Find where the given text appears and provide that cell's center as (x, y) coordinate. 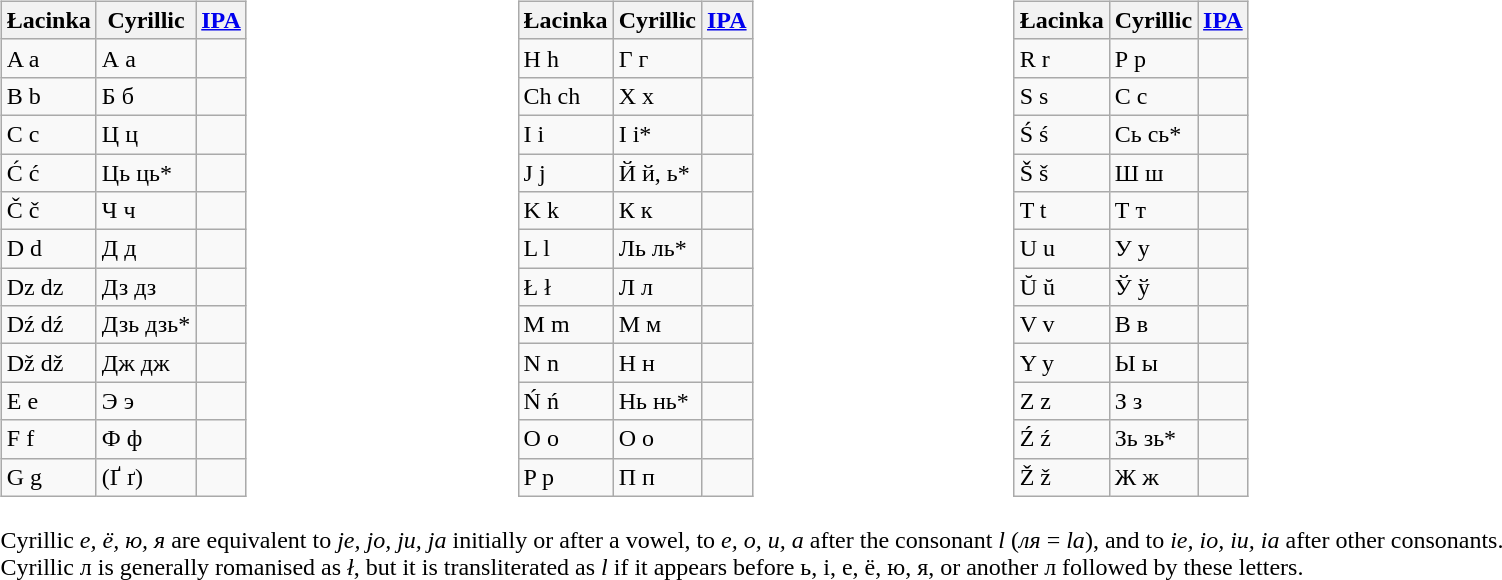
I i (566, 134)
Ž ž (1062, 477)
M m (566, 325)
G g (48, 477)
Зь зь* (1153, 439)
К к (657, 211)
І і* (657, 134)
Ш ш (1153, 173)
Дз дз (146, 287)
K k (566, 211)
У у (1153, 249)
Ж ж (1153, 477)
L l (566, 249)
Сь сь* (1153, 134)
F f (48, 439)
N n (566, 363)
Ц ц (146, 134)
D d (48, 249)
Ль ль* (657, 249)
H h (566, 58)
B b (48, 96)
Й й, ь* (657, 173)
J j (566, 173)
Ś ś (1062, 134)
В в (1153, 325)
Дж дж (146, 363)
М м (657, 325)
Ф ф (146, 439)
Dz dz (48, 287)
S s (1062, 96)
R r (1062, 58)
Ць ць* (146, 173)
U u (1062, 249)
Ć ć (48, 173)
З з (1153, 401)
O o (566, 439)
П п (657, 477)
Ы ы (1153, 363)
Dž dž (48, 363)
С с (1153, 96)
(Ґ ґ) (146, 477)
Dź dź (48, 325)
Э э (146, 401)
Т т (1153, 211)
Л л (657, 287)
E e (48, 401)
Ź ź (1062, 439)
C c (48, 134)
Х х (657, 96)
Š š (1062, 173)
Г г (657, 58)
Ŭ ŭ (1062, 287)
Дзь дзь* (146, 325)
A a (48, 58)
Ch ch (566, 96)
Ч ч (146, 211)
Н н (657, 363)
Ў ў (1153, 287)
Б б (146, 96)
Y y (1062, 363)
P p (566, 477)
Č č (48, 211)
Нь нь* (657, 401)
T t (1062, 211)
О о (657, 439)
Р р (1153, 58)
А а (146, 58)
Z z (1062, 401)
Ń ń (566, 401)
Ł ł (566, 287)
Д д (146, 249)
V v (1062, 325)
